Detect which cell encompasses the target text, then output its [x, y] center coordinate. 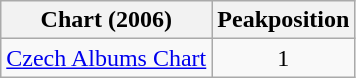
Chart (2006) [106, 20]
1 [284, 58]
Peakposition [284, 20]
Czech Albums Chart [106, 58]
